Find where the given text appears and provide that cell's center as (x, y) coordinate. 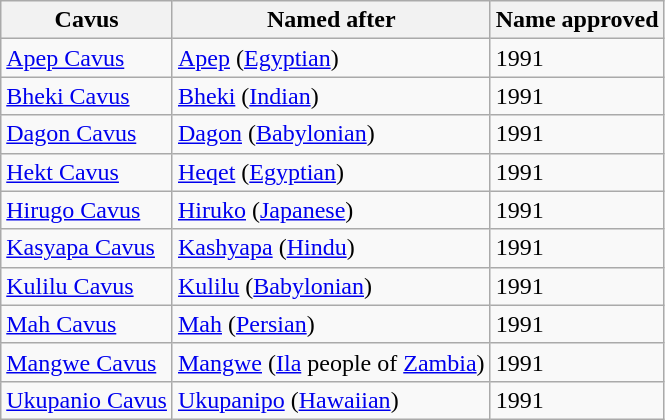
Heqet (Egyptian) (331, 172)
Hirugo Cavus (87, 210)
Dagon (Babylonian) (331, 134)
Ukupanipo (Hawaiian) (331, 400)
Kasyapa Cavus (87, 248)
Dagon Cavus (87, 134)
Mangwe Cavus (87, 362)
Mah (Persian) (331, 324)
Apep (Egyptian) (331, 58)
Mangwe (Ila people of Zambia) (331, 362)
Kulilu Cavus (87, 286)
Named after (331, 20)
Apep Cavus (87, 58)
Kashyapa (Hindu) (331, 248)
Bheki Cavus (87, 96)
Hiruko (Japanese) (331, 210)
Mah Cavus (87, 324)
Kulilu (Babylonian) (331, 286)
Ukupanio Cavus (87, 400)
Bheki (Indian) (331, 96)
Cavus (87, 20)
Name approved (577, 20)
Hekt Cavus (87, 172)
